Search for the cell housing the specified text and yield its (x, y) center coordinate. 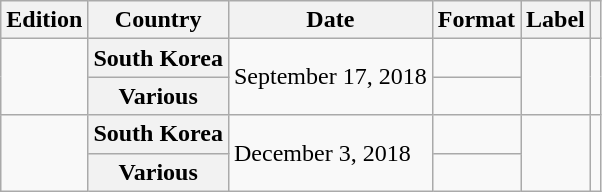
Edition (44, 20)
September 17, 2018 (330, 77)
Label (556, 20)
December 3, 2018 (330, 153)
Country (158, 20)
Date (330, 20)
Format (476, 20)
